Detect which cell encompasses the target text, then output its [x, y] center coordinate. 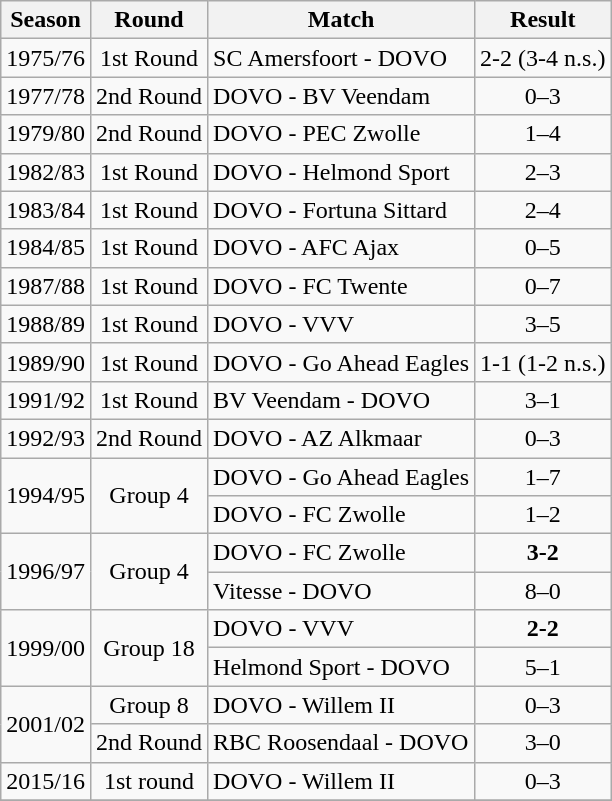
2001/02 [46, 724]
DOVO - AFC Ajax [342, 248]
3-2 [543, 553]
DOVO - FC Twente [342, 286]
0–5 [543, 248]
1996/97 [46, 572]
1975/76 [46, 58]
1999/00 [46, 648]
2015/16 [46, 781]
3–0 [543, 743]
1992/93 [46, 438]
RBC Roosendaal - DOVO [342, 743]
SC Amersfoort - DOVO [342, 58]
1994/95 [46, 496]
Result [543, 20]
2–3 [543, 172]
1983/84 [46, 210]
3–1 [543, 400]
1984/85 [46, 248]
8–0 [543, 591]
DOVO - AZ Alkmaar [342, 438]
Group 18 [148, 648]
2-2 (3-4 n.s.) [543, 58]
Helmond Sport - DOVO [342, 667]
Match [342, 20]
1988/89 [46, 324]
1–4 [543, 134]
1–2 [543, 515]
3–5 [543, 324]
BV Veendam - DOVO [342, 400]
1979/80 [46, 134]
Season [46, 20]
DOVO - PEC Zwolle [342, 134]
Round [148, 20]
Group 8 [148, 705]
1989/90 [46, 362]
1–7 [543, 477]
1977/78 [46, 96]
1-1 (1-2 n.s.) [543, 362]
0–7 [543, 286]
1st round [148, 781]
DOVO - Helmond Sport [342, 172]
2–4 [543, 210]
1987/88 [46, 286]
1982/83 [46, 172]
DOVO - BV Veendam [342, 96]
2-2 [543, 629]
DOVO - Fortuna Sittard [342, 210]
Vitesse - DOVO [342, 591]
1991/92 [46, 400]
5–1 [543, 667]
